From the cell containing the given text, extract its center point as (x, y) coordinate. 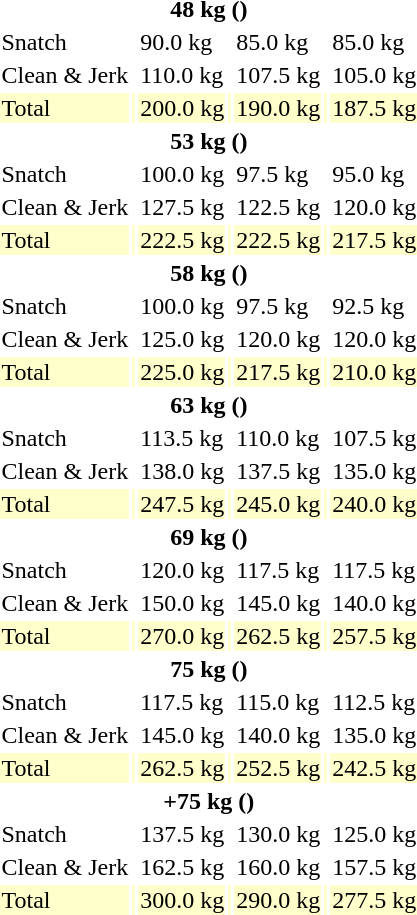
190.0 kg (278, 108)
85.0 kg (278, 42)
90.0 kg (182, 42)
245.0 kg (278, 504)
162.5 kg (182, 867)
113.5 kg (182, 438)
217.5 kg (278, 372)
122.5 kg (278, 207)
300.0 kg (182, 900)
225.0 kg (182, 372)
125.0 kg (182, 339)
200.0 kg (182, 108)
140.0 kg (278, 735)
115.0 kg (278, 702)
107.5 kg (278, 75)
252.5 kg (278, 768)
270.0 kg (182, 636)
150.0 kg (182, 603)
290.0 kg (278, 900)
127.5 kg (182, 207)
160.0 kg (278, 867)
138.0 kg (182, 471)
130.0 kg (278, 834)
247.5 kg (182, 504)
